For the text-containing cell, return its midpoint in [x, y] coordinate format. 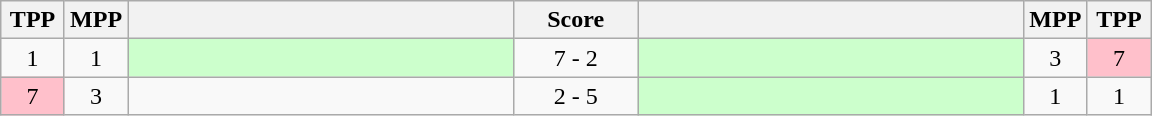
2 - 5 [576, 96]
7 - 2 [576, 58]
Score [576, 20]
